Return (x, y) of the center of cell containing provided text 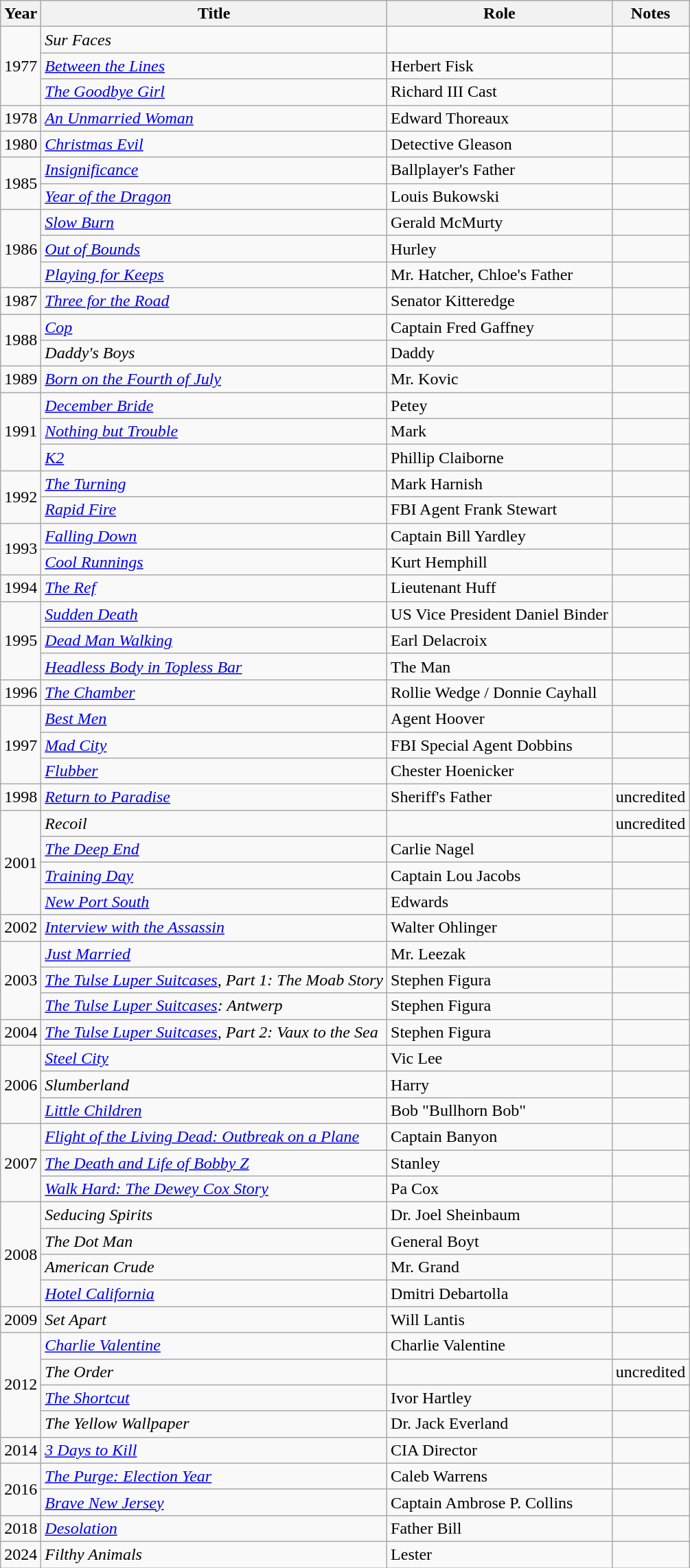
Rapid Fire (214, 510)
The Yellow Wallpaper (214, 1424)
Slumberland (214, 1084)
Captain Bill Yardley (500, 536)
Louis Bukowski (500, 196)
Daddy (500, 353)
2007 (21, 1162)
1977 (21, 66)
Flubber (214, 771)
Lester (500, 1554)
Captain Ambrose P. Collins (500, 1502)
The Man (500, 666)
Steel City (214, 1058)
Captain Fred Gaffney (500, 327)
1998 (21, 797)
Bob "Bullhorn Bob" (500, 1110)
Pa Cox (500, 1189)
Stanley (500, 1163)
1993 (21, 549)
Insignificance (214, 170)
Mr. Grand (500, 1267)
Year of the Dragon (214, 196)
Carlie Nagel (500, 850)
1980 (21, 144)
Recoil (214, 823)
Ivor Hartley (500, 1398)
Out of Bounds (214, 248)
Ballplayer's Father (500, 170)
1995 (21, 640)
Slow Burn (214, 222)
2008 (21, 1254)
2012 (21, 1385)
1991 (21, 432)
The Tulse Luper Suitcases, Part 1: The Moab Story (214, 980)
Captain Banyon (500, 1136)
American Crude (214, 1267)
The Order (214, 1372)
Mr. Hatcher, Chloe's Father (500, 274)
Harry (500, 1084)
The Deep End (214, 850)
Kurt Hemphill (500, 562)
The Purge: Election Year (214, 1476)
Mark (500, 432)
1987 (21, 301)
Return to Paradise (214, 797)
1988 (21, 340)
1997 (21, 745)
3 Days to Kill (214, 1450)
Chester Hoenicker (500, 771)
Brave New Jersey (214, 1502)
The Death and Life of Bobby Z (214, 1163)
Little Children (214, 1110)
Training Day (214, 876)
2009 (21, 1320)
Flight of the Living Dead: Outbreak on a Plane (214, 1136)
General Boyt (500, 1241)
Captain Lou Jacobs (500, 876)
The Goodbye Girl (214, 92)
Lieutenant Huff (500, 588)
Filthy Animals (214, 1554)
Rollie Wedge / Donnie Cayhall (500, 692)
Seducing Spirits (214, 1215)
Best Men (214, 718)
Petey (500, 406)
Will Lantis (500, 1320)
Senator Kitteredge (500, 301)
The Chamber (214, 692)
Christmas Evil (214, 144)
Falling Down (214, 536)
Phillip Claiborne (500, 458)
Edwards (500, 902)
Sheriff's Father (500, 797)
Year (21, 14)
Herbert Fisk (500, 66)
Agent Hoover (500, 718)
1989 (21, 379)
FBI Agent Frank Stewart (500, 510)
FBI Special Agent Dobbins (500, 745)
Desolation (214, 1528)
Father Bill (500, 1528)
An Unmarried Woman (214, 118)
Born on the Fourth of July (214, 379)
2001 (21, 863)
2018 (21, 1528)
Three for the Road (214, 301)
2006 (21, 1084)
Gerald McMurty (500, 222)
Role (500, 14)
Edward Thoreaux (500, 118)
Mark Harnish (500, 484)
1994 (21, 588)
Notes (650, 14)
Nothing but Trouble (214, 432)
Mr. Leezak (500, 954)
Set Apart (214, 1320)
Sudden Death (214, 614)
New Port South (214, 902)
Walter Ohlinger (500, 928)
2016 (21, 1489)
Interview with the Assassin (214, 928)
2003 (21, 980)
2024 (21, 1554)
The Shortcut (214, 1398)
The Dot Man (214, 1241)
Cop (214, 327)
Richard III Cast (500, 92)
1992 (21, 497)
Hotel California (214, 1294)
Dead Man Walking (214, 640)
Mr. Kovic (500, 379)
2002 (21, 928)
The Tulse Luper Suitcases, Part 2: Vaux to the Sea (214, 1032)
CIA Director (500, 1450)
December Bride (214, 406)
Just Married (214, 954)
Dr. Joel Sheinbaum (500, 1215)
Walk Hard: The Dewey Cox Story (214, 1189)
Dr. Jack Everland (500, 1424)
Headless Body in Topless Bar (214, 666)
1978 (21, 118)
Hurley (500, 248)
1985 (21, 183)
Playing for Keeps (214, 274)
2014 (21, 1450)
The Ref (214, 588)
1986 (21, 248)
Between the Lines (214, 66)
Earl Delacroix (500, 640)
Caleb Warrens (500, 1476)
Daddy's Boys (214, 353)
Dmitri Debartolla (500, 1294)
US Vice President Daniel Binder (500, 614)
Cool Runnings (214, 562)
Vic Lee (500, 1058)
The Tulse Luper Suitcases: Antwerp (214, 1006)
K2 (214, 458)
Detective Gleason (500, 144)
Sur Faces (214, 40)
2004 (21, 1032)
The Turning (214, 484)
1996 (21, 692)
Mad City (214, 745)
Title (214, 14)
